For the text-containing cell, return its midpoint in (x, y) coordinate format. 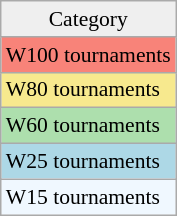
W80 tournaments (88, 90)
Category (88, 19)
W15 tournaments (88, 197)
W60 tournaments (88, 126)
W100 tournaments (88, 55)
W25 tournaments (88, 162)
